Pinpoint the cell where the given text exists, returning its [X, Y] midpoint coordinate. 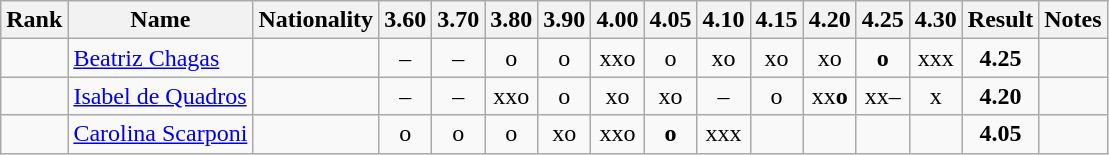
4.00 [618, 20]
3.80 [512, 20]
3.60 [406, 20]
4.10 [724, 20]
Notes [1073, 20]
3.90 [564, 20]
Beatriz Chagas [160, 58]
4.30 [936, 20]
Name [160, 20]
4.15 [776, 20]
Result [1000, 20]
Carolina Scarponi [160, 134]
xx– [882, 96]
x [936, 96]
3.70 [458, 20]
Rank [34, 20]
Isabel de Quadros [160, 96]
Nationality [316, 20]
